Pinpoint the cell where the given text exists, returning its (X, Y) midpoint coordinate. 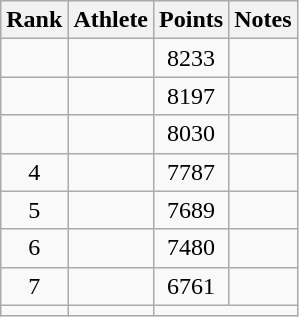
Notes (263, 20)
7480 (192, 248)
7787 (192, 172)
Rank (34, 20)
6 (34, 248)
Athlete (111, 20)
8030 (192, 134)
8197 (192, 96)
Points (192, 20)
6761 (192, 286)
5 (34, 210)
4 (34, 172)
7 (34, 286)
8233 (192, 58)
7689 (192, 210)
